From the cell containing the given text, extract its center point as (x, y) coordinate. 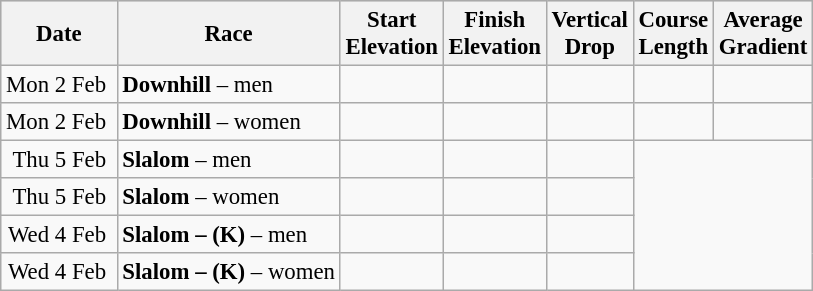
FinishElevation (494, 34)
AverageGradient (762, 34)
CourseLength (673, 34)
Slalom – (K) – men (228, 235)
StartElevation (392, 34)
Wed 4 Feb (59, 235)
Date (59, 34)
Slalom – men (228, 160)
Downhill – men (228, 85)
VerticalDrop (590, 34)
Downhill – women (228, 122)
Race (228, 34)
Slalom – women (228, 197)
